For the text-containing cell, return its midpoint in [x, y] coordinate format. 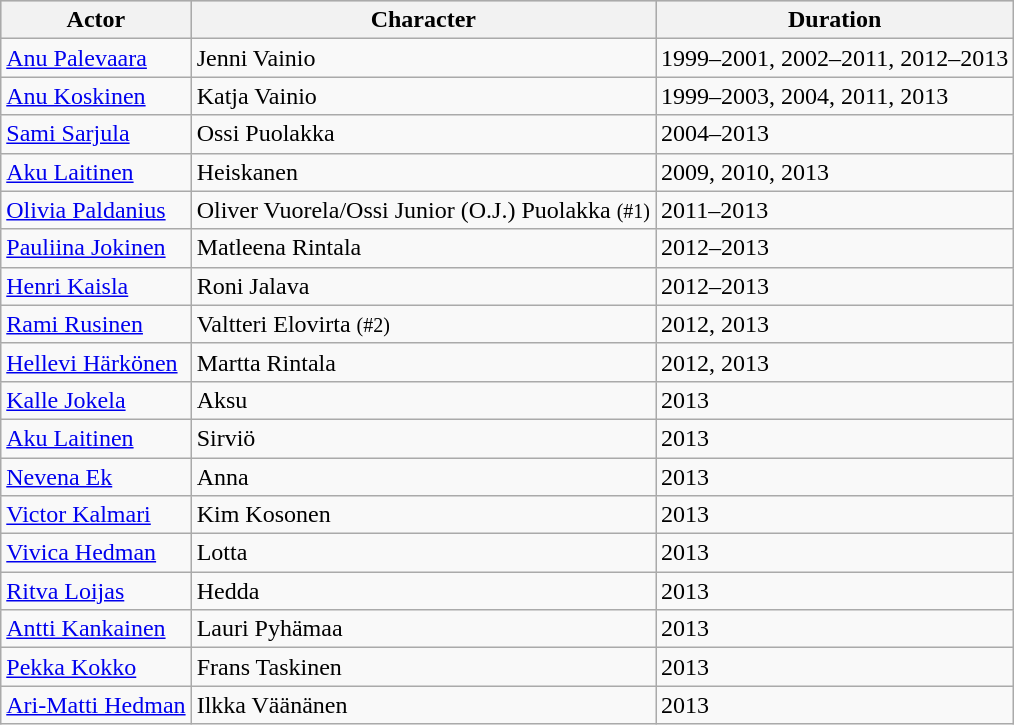
Sami Sarjula [96, 134]
1999–2003, 2004, 2011, 2013 [835, 96]
Sirviö [423, 438]
Ilkka Väänänen [423, 705]
Katja Vainio [423, 96]
Martta Rintala [423, 362]
Ossi Puolakka [423, 134]
Actor [96, 20]
Matleena Rintala [423, 248]
Roni Jalava [423, 286]
Antti Kankainen [96, 629]
Lotta [423, 553]
Victor Kalmari [96, 515]
Hedda [423, 591]
Jenni Vainio [423, 58]
Anu Palevaara [96, 58]
Rami Rusinen [96, 324]
Vivica Hedman [96, 553]
Heiskanen [423, 172]
Kim Kosonen [423, 515]
Valtteri Elovirta (#2) [423, 324]
2011–2013 [835, 210]
Pauliina Jokinen [96, 248]
Olivia Paldanius [96, 210]
1999–2001, 2002–2011, 2012–2013 [835, 58]
Anna [423, 477]
2009, 2010, 2013 [835, 172]
Character [423, 20]
Henri Kaisla [96, 286]
Nevena Ek [96, 477]
Ari-Matti Hedman [96, 705]
2004–2013 [835, 134]
Duration [835, 20]
Anu Koskinen [96, 96]
Oliver Vuorela/Ossi Junior (O.J.) Puolakka (#1) [423, 210]
Aksu [423, 400]
Lauri Pyhämaa [423, 629]
Hellevi Härkönen [96, 362]
Kalle Jokela [96, 400]
Ritva Loijas [96, 591]
Frans Taskinen [423, 667]
Pekka Kokko [96, 667]
